Find where the given text appears and provide that cell's center as (x, y) coordinate. 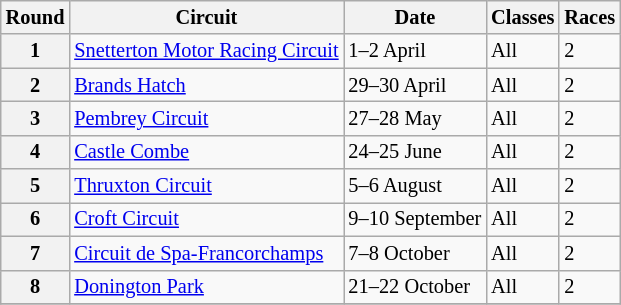
29–30 April (416, 85)
3 (36, 118)
21–22 October (416, 287)
Castle Combe (206, 152)
5 (36, 186)
Snetterton Motor Racing Circuit (206, 51)
Round (36, 17)
1–2 April (416, 51)
24–25 June (416, 152)
Date (416, 17)
Croft Circuit (206, 219)
6 (36, 219)
4 (36, 152)
7 (36, 253)
Circuit de Spa-Francorchamps (206, 253)
27–28 May (416, 118)
7–8 October (416, 253)
Classes (522, 17)
Circuit (206, 17)
Thruxton Circuit (206, 186)
Races (590, 17)
Pembrey Circuit (206, 118)
8 (36, 287)
Brands Hatch (206, 85)
5–6 August (416, 186)
9–10 September (416, 219)
1 (36, 51)
Donington Park (206, 287)
